Extract the [X, Y] coordinate from the center of the cell holding the provided text.  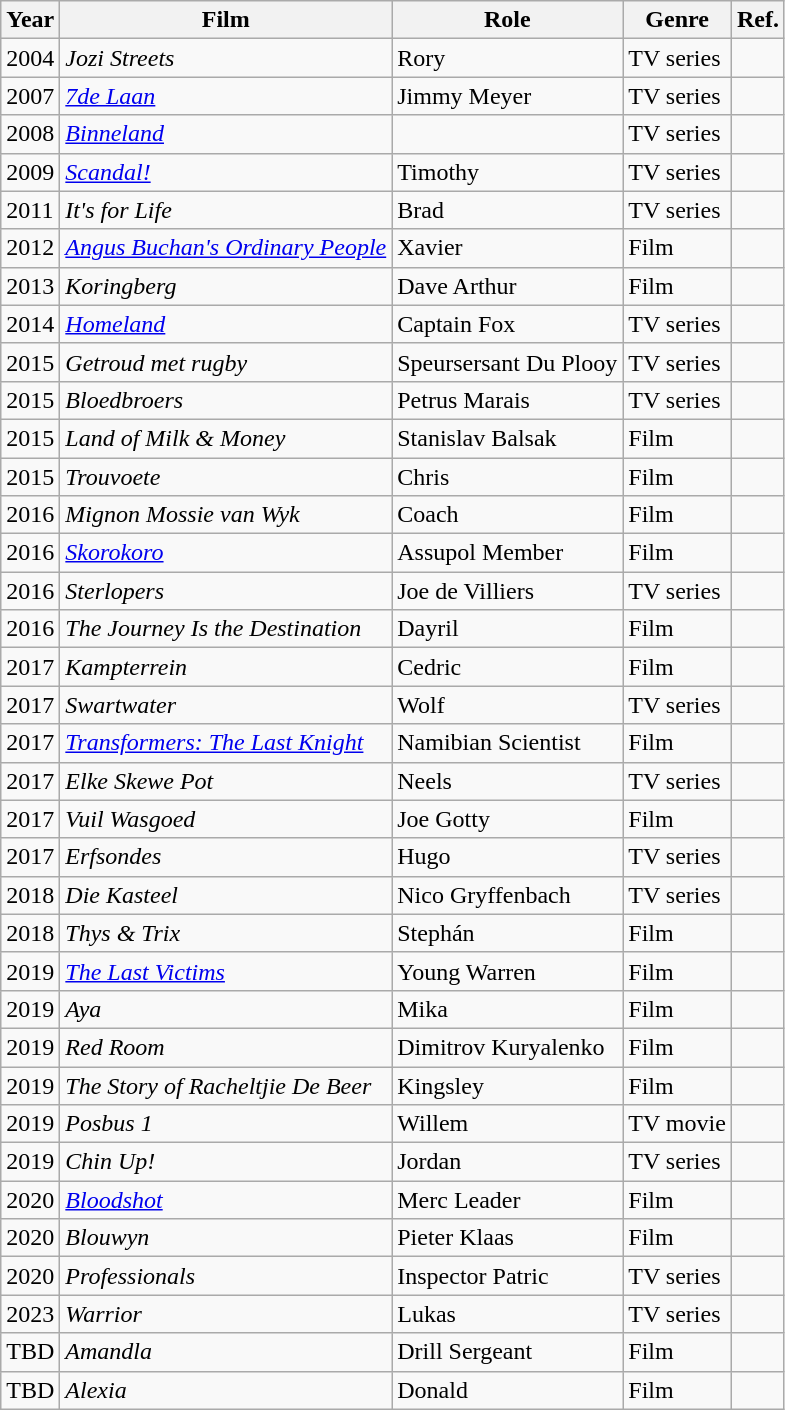
Assupol Member [508, 553]
Coach [508, 515]
Ref. [758, 20]
Inspector Patric [508, 1276]
Transformers: The Last Knight [226, 743]
Neels [508, 781]
Bloedbroers [226, 400]
TV movie [678, 1124]
Kampterrein [226, 667]
Merc Leader [508, 1200]
Warrior [226, 1314]
Stanislav Balsak [508, 438]
2008 [30, 134]
Drill Sergeant [508, 1352]
Pieter Klaas [508, 1238]
Genre [678, 20]
2009 [30, 172]
Vuil Wasgoed [226, 819]
Petrus Marais [508, 400]
Chris [508, 477]
Trouvoete [226, 477]
Dayril [508, 629]
Erfsondes [226, 857]
Scandal! [226, 172]
Dimitrov Kuryalenko [508, 1047]
The Story of Racheltjie De Beer [226, 1085]
Thys & Trix [226, 933]
Lukas [508, 1314]
Elke Skewe Pot [226, 781]
Mignon Mossie van Wyk [226, 515]
Koringberg [226, 286]
Die Kasteel [226, 895]
Hugo [508, 857]
Donald [508, 1390]
Professionals [226, 1276]
2012 [30, 248]
Dave Arthur [508, 286]
Brad [508, 210]
Blouwyn [226, 1238]
The Last Victims [226, 971]
Swartwater [226, 705]
Xavier [508, 248]
Year [30, 20]
Stephán [508, 933]
7de Laan [226, 96]
Getroud met rugby [226, 362]
Young Warren [508, 971]
Jimmy Meyer [508, 96]
Skorokoro [226, 553]
2004 [30, 58]
Posbus 1 [226, 1124]
Joe de Villiers [508, 591]
The Journey Is the Destination [226, 629]
2007 [30, 96]
2013 [30, 286]
Rory [508, 58]
Land of Milk & Money [226, 438]
It's for Life [226, 210]
Timothy [508, 172]
Nico Gryffenbach [508, 895]
2023 [30, 1314]
Alexia [226, 1390]
Willem [508, 1124]
Aya [226, 1009]
Sterlopers [226, 591]
Jordan [508, 1162]
Wolf [508, 705]
Jozi Streets [226, 58]
Red Room [226, 1047]
Cedric [508, 667]
Bloodshot [226, 1200]
Role [508, 20]
Chin Up! [226, 1162]
Joe Gotty [508, 819]
Binneland [226, 134]
2014 [30, 324]
Speursersant Du Plooy [508, 362]
Angus Buchan's Ordinary People [226, 248]
2011 [30, 210]
Mika [508, 1009]
Kingsley [508, 1085]
Namibian Scientist [508, 743]
Amandla [226, 1352]
Homeland [226, 324]
Captain Fox [508, 324]
